Scan for the cell matching the given text and deliver its (X, Y) coordinate at center. 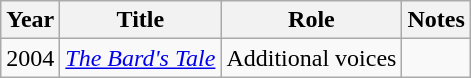
Additional voices (312, 58)
2004 (30, 58)
Role (312, 20)
The Bard's Tale (140, 58)
Year (30, 20)
Title (140, 20)
Notes (436, 20)
